Pinpoint the cell where the given text exists, returning its (x, y) midpoint coordinate. 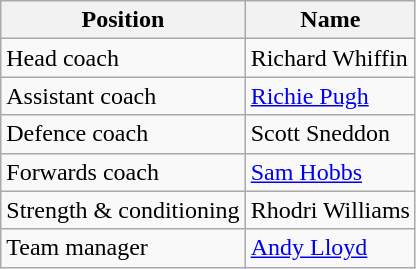
Head coach (123, 58)
Richie Pugh (330, 96)
Forwards coach (123, 172)
Sam Hobbs (330, 172)
Scott Sneddon (330, 134)
Position (123, 20)
Team manager (123, 248)
Andy Lloyd (330, 248)
Defence coach (123, 134)
Name (330, 20)
Rhodri Williams (330, 210)
Richard Whiffin (330, 58)
Strength & conditioning (123, 210)
Assistant coach (123, 96)
